Find where the given text appears and provide that cell's center as [X, Y] coordinate. 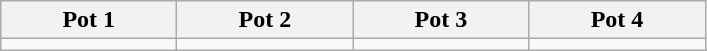
Pot 3 [441, 20]
Pot 4 [617, 20]
Pot 1 [89, 20]
Pot 2 [265, 20]
